Pinpoint the cell where the given text exists, returning its (x, y) midpoint coordinate. 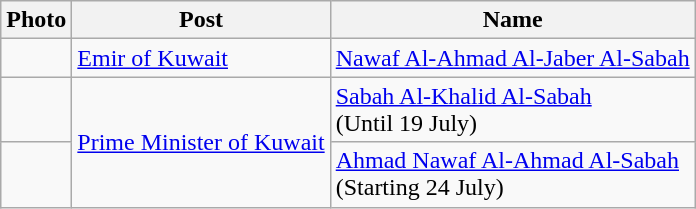
Photo (36, 20)
Ahmad Nawaf Al-Ahmad Al-Sabah(Starting 24 July) (512, 174)
Emir of Kuwait (201, 58)
Name (512, 20)
Nawaf Al-Ahmad Al-Jaber Al-Sabah (512, 58)
Sabah Al-Khalid Al-Sabah(Until 19 July) (512, 110)
Prime Minister of Kuwait (201, 142)
Post (201, 20)
